Return [X, Y] of the center of cell containing provided text 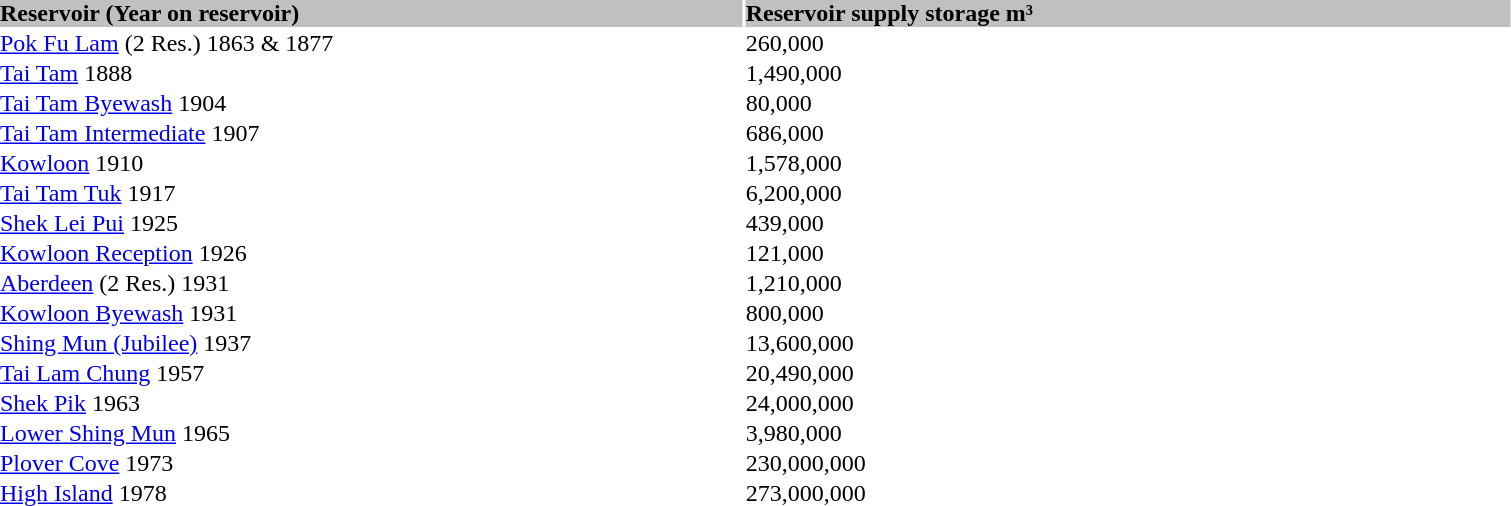
1,578,000 [1128, 164]
260,000 [1128, 44]
686,000 [1128, 134]
1,210,000 [1128, 284]
Tai Tam 1888 [372, 74]
6,200,000 [1128, 194]
24,000,000 [1128, 404]
Reservoir (Year on reservoir) [372, 14]
Tai Tam Byewash 1904 [372, 104]
Kowloon Reception 1926 [372, 254]
Reservoir supply storage m³ [1128, 14]
13,600,000 [1128, 344]
121,000 [1128, 254]
20,490,000 [1128, 374]
800,000 [1128, 314]
Kowloon 1910 [372, 164]
439,000 [1128, 224]
Plover Cove 1973 [372, 464]
Shek Pik 1963 [372, 404]
Kowloon Byewash 1931 [372, 314]
3,980,000 [1128, 434]
Shek Lei Pui 1925 [372, 224]
Tai Tam Tuk 1917 [372, 194]
Lower Shing Mun 1965 [372, 434]
Tai Lam Chung 1957 [372, 374]
Aberdeen (2 Res.) 1931 [372, 284]
230,000,000 [1128, 464]
Shing Mun (Jubilee) 1937 [372, 344]
Tai Tam Intermediate 1907 [372, 134]
Pok Fu Lam (2 Res.) 1863 & 1877 [372, 44]
80,000 [1128, 104]
1,490,000 [1128, 74]
